Capture the cell that displays the provided text and extract its [X, Y] central coordinate. 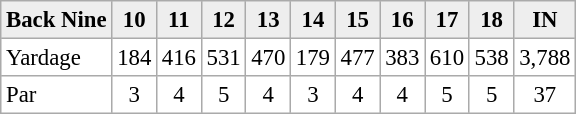
3,788 [545, 57]
184 [134, 57]
477 [358, 57]
Par [56, 95]
17 [448, 20]
Yardage [56, 57]
16 [402, 20]
12 [224, 20]
531 [224, 57]
37 [545, 95]
18 [492, 20]
11 [180, 20]
10 [134, 20]
538 [492, 57]
470 [268, 57]
179 [314, 57]
IN [545, 20]
610 [448, 57]
416 [180, 57]
15 [358, 20]
383 [402, 57]
14 [314, 20]
Back Nine [56, 20]
13 [268, 20]
